Determine the (X, Y) coordinate at the center of the cell enclosing the given text.  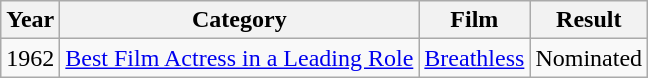
Breathless (474, 58)
Film (474, 20)
Nominated (589, 58)
Best Film Actress in a Leading Role (240, 58)
Year (30, 20)
Result (589, 20)
Category (240, 20)
1962 (30, 58)
